For the text-containing cell, return its midpoint in (x, y) coordinate format. 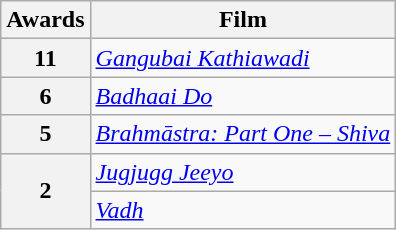
Badhaai Do (243, 96)
Film (243, 20)
11 (46, 58)
Jugjugg Jeeyo (243, 172)
2 (46, 191)
Vadh (243, 210)
Awards (46, 20)
Gangubai Kathiawadi (243, 58)
5 (46, 134)
6 (46, 96)
Brahmāstra: Part One – Shiva (243, 134)
